Find where the given text appears and provide that cell's center as (x, y) coordinate. 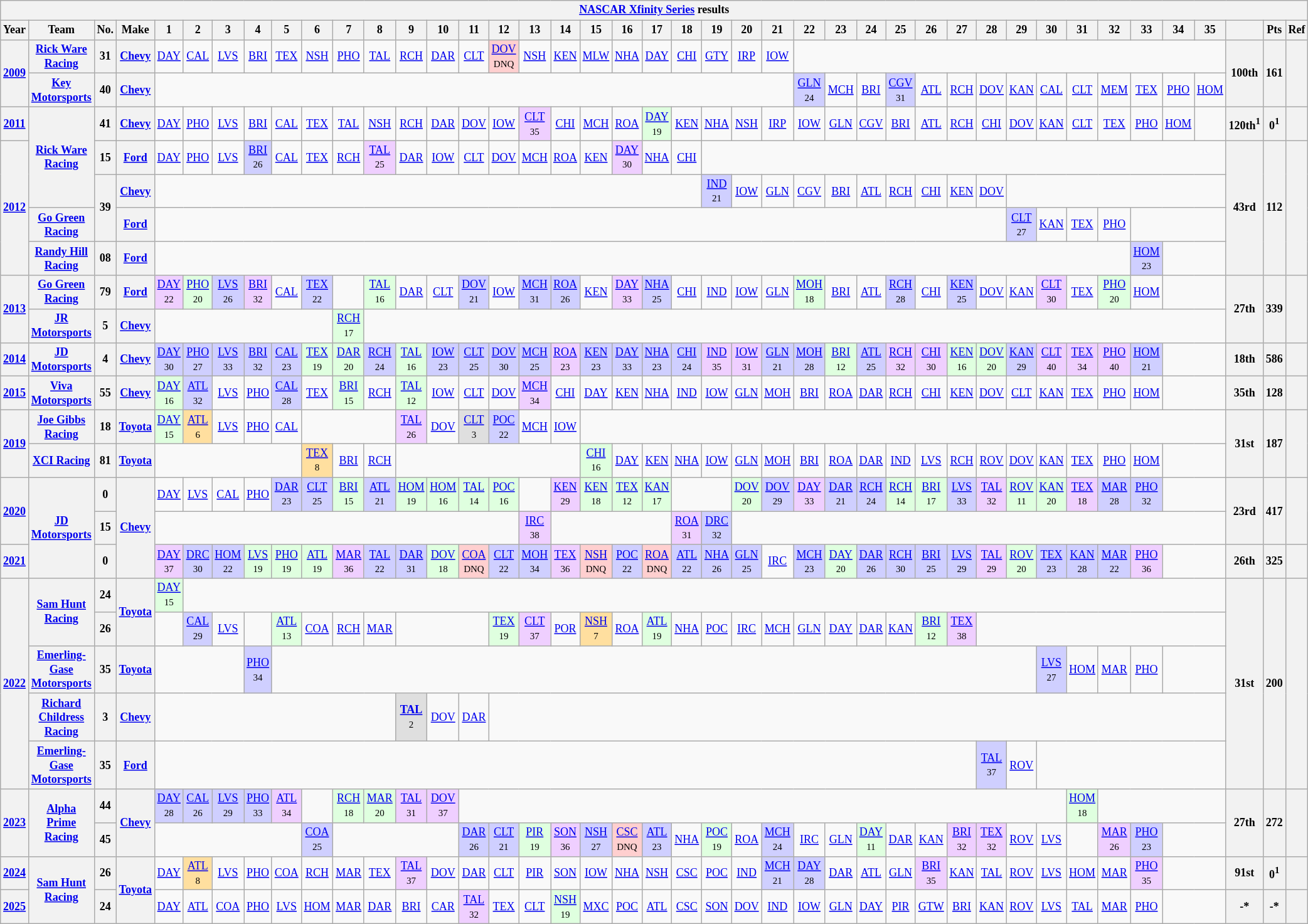
TAL12 (412, 393)
ROA23 (566, 359)
KEN18 (596, 494)
MXC (596, 907)
41 (105, 124)
2021 (15, 561)
18th (1245, 359)
PHO19 (286, 561)
MOH34 (534, 561)
DAR21 (841, 494)
TEX12 (627, 494)
11 (474, 30)
CGV31 (901, 90)
DRC30 (198, 561)
RCH28 (901, 292)
CHI24 (687, 359)
272 (1274, 823)
PHO36 (1147, 561)
MCH24 (778, 839)
DAR31 (412, 561)
25 (901, 30)
PHO40 (1114, 359)
Make (136, 30)
TAL22 (380, 561)
MCH31 (534, 292)
CLT21 (504, 839)
LVS26 (228, 292)
HOM21 (1147, 359)
GTY (717, 56)
KEN29 (566, 494)
RCH32 (901, 359)
Joe Gibbs Racing (61, 427)
MCH23 (809, 561)
TEX38 (962, 629)
35th (1245, 393)
CLT3 (474, 427)
TEX23 (1051, 561)
ATL32 (198, 393)
PHO34 (258, 669)
KEN25 (962, 292)
23rd (1245, 511)
IND21 (717, 191)
DAY22 (169, 292)
8 (380, 30)
LVS19 (258, 561)
6 (317, 30)
ATL23 (657, 839)
KEN23 (596, 359)
Ref (1297, 30)
44 (105, 806)
161 (1274, 73)
TEX8 (317, 460)
CAL29 (198, 629)
CAL28 (286, 393)
DRC32 (717, 528)
Key Motorsports (61, 90)
ATL6 (198, 427)
CAR (443, 907)
CLT27 (1021, 225)
CHI30 (931, 359)
CSCDNQ (627, 839)
187 (1274, 443)
JR Motorsports (61, 326)
28 (992, 30)
TAL2 (412, 717)
CHI16 (596, 460)
DAY11 (871, 839)
DAY19 (657, 124)
BRI25 (931, 561)
CAL23 (286, 359)
MAR36 (349, 561)
2025 (15, 907)
NHA23 (657, 359)
NHA26 (717, 561)
17 (657, 30)
23 (841, 30)
KAN28 (1083, 561)
CLT22 (504, 561)
39 (105, 208)
586 (1274, 359)
TAL14 (474, 494)
NSH7 (596, 629)
2014 (15, 359)
TEX34 (1083, 359)
COA25 (317, 839)
Richard Childress Racing (61, 717)
CLT40 (1051, 359)
SON36 (566, 839)
ROA26 (566, 292)
TEX32 (992, 839)
TEX22 (317, 292)
GLN25 (747, 561)
HOM16 (443, 494)
HOM18 (1083, 806)
IOW23 (443, 359)
BRI17 (931, 494)
2019 (15, 443)
CAL26 (198, 806)
RCH17 (349, 326)
ATL8 (198, 873)
POC19 (717, 839)
TAL29 (992, 561)
IRC38 (534, 528)
MOH28 (809, 359)
CLT30 (1051, 292)
PIR19 (534, 839)
NSHDNQ (596, 561)
NSH19 (566, 907)
14 (566, 30)
22 (809, 30)
MAR28 (1114, 494)
ATL13 (286, 629)
GTW (931, 907)
16 (627, 30)
Year (15, 30)
Team (61, 30)
43rd (1245, 208)
2 (198, 30)
HOM23 (1147, 258)
DOV30 (504, 359)
2024 (15, 873)
ATL21 (380, 494)
RCH18 (349, 806)
26th (1245, 561)
Alpha Prime Racing (61, 823)
ROV20 (1021, 561)
XCI Racing (61, 460)
08 (105, 258)
MLW (596, 56)
MOH18 (809, 292)
RCH14 (901, 494)
79 (105, 292)
417 (1274, 511)
COADNQ (474, 561)
ROV11 (1021, 494)
2022 (15, 684)
200 (1274, 684)
DOV37 (443, 806)
112 (1274, 208)
PHO27 (198, 359)
2023 (15, 823)
MEM (1114, 90)
Pts (1274, 30)
2020 (15, 511)
ROA31 (687, 528)
NASCAR Xfinity Series results (654, 10)
20 (747, 30)
120th1 (1245, 124)
NHA25 (657, 292)
DAY20 (841, 561)
DAY37 (169, 561)
BRI35 (931, 873)
7 (349, 30)
POC16 (504, 494)
325 (1274, 561)
32 (1114, 30)
DOV29 (778, 494)
40 (105, 90)
33 (1147, 30)
2009 (15, 73)
29 (1021, 30)
DOV21 (474, 292)
PHO33 (258, 806)
IOW31 (747, 359)
KEN16 (962, 359)
ROADNQ (657, 561)
HOM22 (228, 561)
ATL25 (871, 359)
2012 (15, 208)
HOM19 (412, 494)
CLT35 (534, 124)
34 (1178, 30)
PHO35 (1147, 873)
DAY16 (169, 393)
ATL34 (286, 806)
MCH34 (534, 393)
KAN20 (1051, 494)
RCH30 (901, 561)
TAL25 (380, 157)
DAR20 (349, 359)
21 (778, 30)
45 (105, 839)
DAR23 (286, 494)
TEX36 (566, 561)
POR (566, 629)
19 (717, 30)
TAL26 (412, 427)
100th (1245, 73)
81 (105, 460)
Randy Hill Racing (61, 258)
MAR22 (1114, 561)
TEX18 (1083, 494)
KAN29 (1021, 359)
No. (105, 30)
MAR20 (380, 806)
BRI26 (258, 157)
LVS27 (1051, 669)
91st (1245, 873)
CLT37 (534, 629)
PHO32 (1147, 494)
GLN21 (778, 359)
55 (105, 393)
27 (962, 30)
Viva Motorsports (61, 393)
MCH25 (534, 359)
GLN24 (809, 90)
TAL31 (412, 806)
DOVDNQ (504, 56)
12 (504, 30)
PHO23 (1147, 839)
MCH21 (778, 873)
9 (412, 30)
30 (1051, 30)
1 (169, 30)
2013 (15, 309)
KAN17 (657, 494)
13 (534, 30)
2015 (15, 393)
ATL22 (687, 561)
2011 (15, 124)
10 (443, 30)
339 (1274, 309)
DOV18 (443, 561)
NSH27 (596, 839)
IND35 (717, 359)
128 (1274, 393)
MAR26 (1114, 839)
